Return [x, y] of the center of cell containing provided text 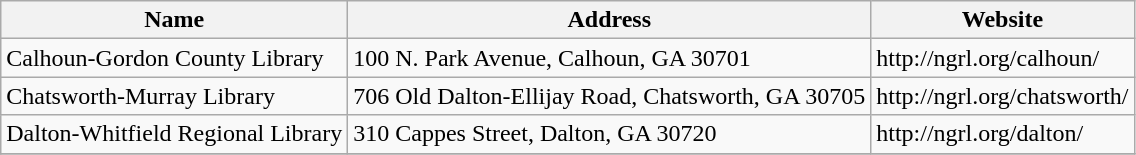
http://ngrl.org/calhoun/ [1002, 58]
Chatsworth-Murray Library [174, 96]
100 N. Park Avenue, Calhoun, GA 30701 [610, 58]
http://ngrl.org/dalton/ [1002, 134]
706 Old Dalton-Ellijay Road, Chatsworth, GA 30705 [610, 96]
Name [174, 20]
http://ngrl.org/chatsworth/ [1002, 96]
310 Cappes Street, Dalton, GA 30720 [610, 134]
Calhoun-Gordon County Library [174, 58]
Dalton-Whitfield Regional Library [174, 134]
Address [610, 20]
Website [1002, 20]
